Pinpoint the cell where the given text exists, returning its (x, y) midpoint coordinate. 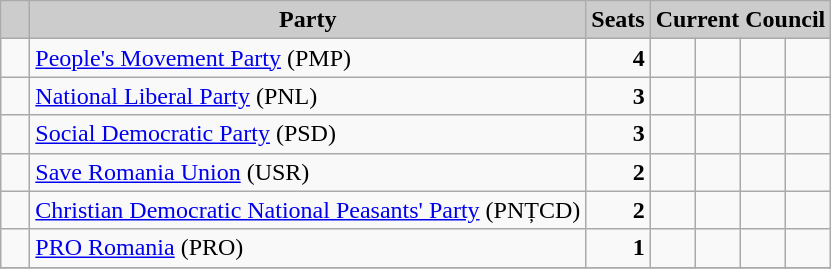
People's Movement Party (PMP) (308, 58)
1 (618, 248)
Christian Democratic National Peasants' Party (PNȚCD) (308, 210)
Seats (618, 20)
Save Romania Union (USR) (308, 172)
National Liberal Party (PNL) (308, 96)
Social Democratic Party (PSD) (308, 134)
Current Council (740, 20)
PRO Romania (PRO) (308, 248)
4 (618, 58)
Party (308, 20)
